From the cell containing the given text, extract its center point as (x, y) coordinate. 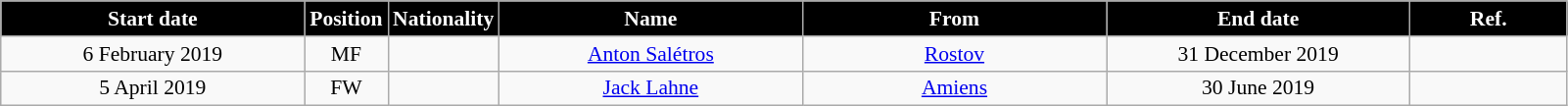
30 June 2019 (1259, 88)
Rostov (954, 54)
5 April 2019 (153, 88)
Ref. (1489, 19)
Amiens (954, 88)
FW (347, 88)
MF (347, 54)
Position (347, 19)
Name (650, 19)
Jack Lahne (650, 88)
Anton Salétros (650, 54)
31 December 2019 (1259, 54)
6 February 2019 (153, 54)
Nationality (443, 19)
End date (1259, 19)
From (954, 19)
Start date (153, 19)
